Return the [X, Y] coordinate for the center point of the cell that contains the specified text.  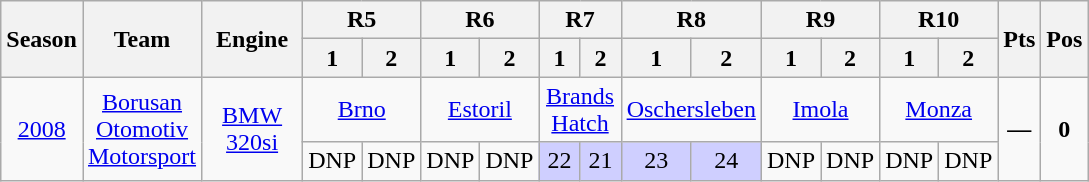
R10 [939, 20]
21 [600, 161]
Monza [939, 110]
R7 [580, 20]
Engine [252, 39]
24 [726, 161]
Brno [362, 110]
Pts [1020, 39]
2008 [42, 128]
BMW 320si [252, 128]
R9 [820, 20]
22 [560, 161]
Imola [820, 110]
R6 [480, 20]
0 [1064, 128]
R8 [691, 20]
Oschersleben [691, 110]
Borusan Otomotiv Motorsport [142, 128]
Team [142, 39]
Pos [1064, 39]
— [1020, 128]
Season [42, 39]
Brands Hatch [580, 110]
Estoril [480, 110]
R5 [362, 20]
23 [656, 161]
